From the cell containing the given text, extract its center point as [X, Y] coordinate. 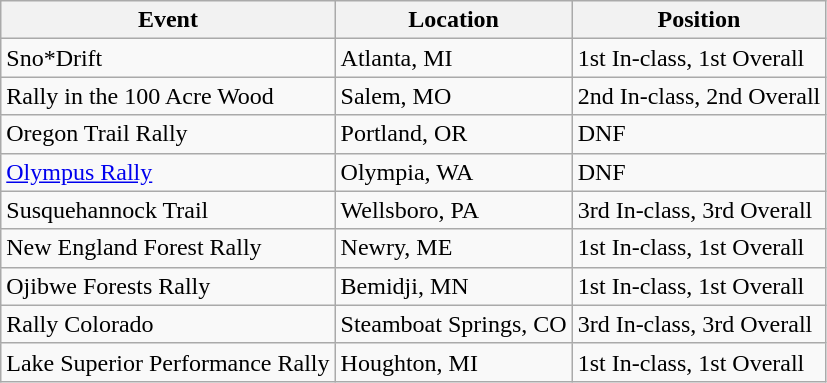
Steamboat Springs, CO [454, 324]
Bemidji, MN [454, 286]
Portland, OR [454, 134]
Event [168, 20]
Position [699, 20]
New England Forest Rally [168, 248]
Sno*Drift [168, 58]
Rally Colorado [168, 324]
Lake Superior Performance Rally [168, 362]
Susquehannock Trail [168, 210]
Salem, MO [454, 96]
Location [454, 20]
Ojibwe Forests Rally [168, 286]
Wellsboro, PA [454, 210]
Newry, ME [454, 248]
Atlanta, MI [454, 58]
Houghton, MI [454, 362]
Rally in the 100 Acre Wood [168, 96]
Olympia, WA [454, 172]
Olympus Rally [168, 172]
2nd In-class, 2nd Overall [699, 96]
Oregon Trail Rally [168, 134]
